From the cell containing the given text, extract its center point as (x, y) coordinate. 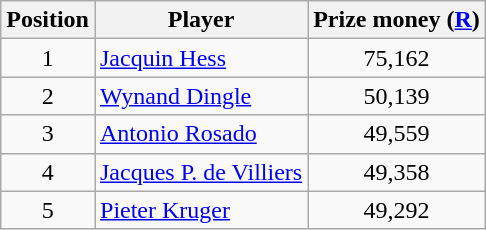
49,358 (397, 172)
50,139 (397, 96)
4 (48, 172)
Pieter Kruger (200, 210)
49,559 (397, 134)
5 (48, 210)
Antonio Rosado (200, 134)
Position (48, 20)
49,292 (397, 210)
Jacquin Hess (200, 58)
Prize money (R) (397, 20)
1 (48, 58)
Jacques P. de Villiers (200, 172)
2 (48, 96)
Wynand Dingle (200, 96)
75,162 (397, 58)
Player (200, 20)
3 (48, 134)
